Detect which cell encompasses the target text, then output its [X, Y] center coordinate. 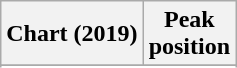
Peakposition [189, 34]
Chart (2019) [72, 34]
